Identify which cell holds the provided text, then report its [x, y] central coordinate. 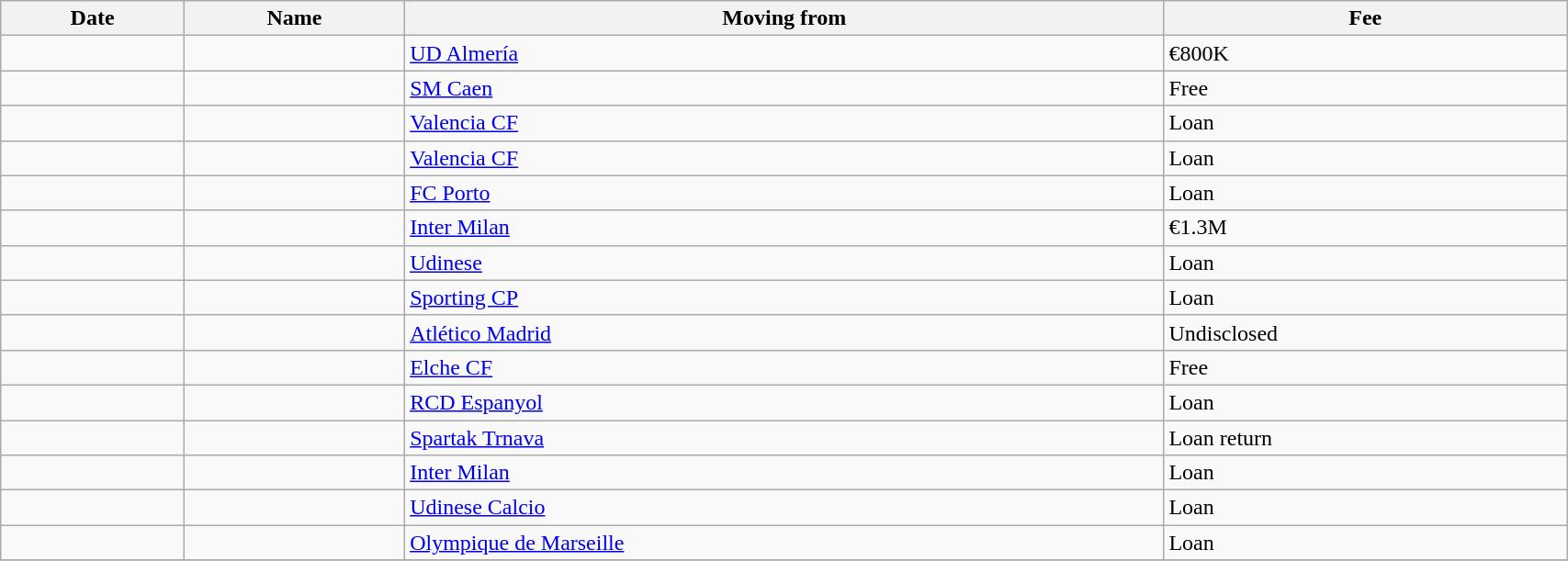
Udinese Calcio [784, 508]
Name [294, 18]
SM Caen [784, 88]
Moving from [784, 18]
Olympique de Marseille [784, 543]
UD Almería [784, 53]
Atlético Madrid [784, 332]
RCD Espanyol [784, 402]
Udinese [784, 263]
Date [93, 18]
€800K [1365, 53]
Elche CF [784, 367]
Undisclosed [1365, 332]
Sporting CP [784, 297]
Fee [1365, 18]
Loan return [1365, 438]
€1.3M [1365, 228]
FC Porto [784, 193]
Spartak Trnava [784, 438]
